Extract the [x, y] coordinate from the center of the cell holding the provided text.  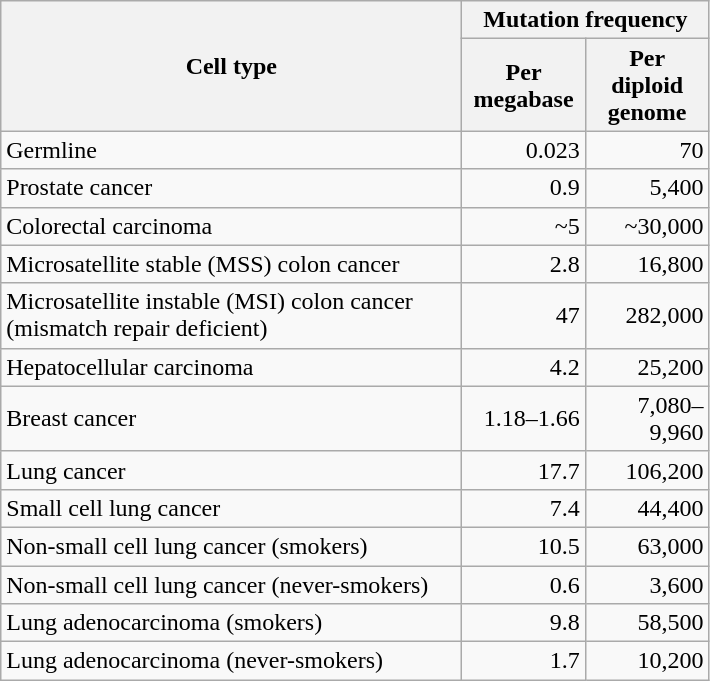
Lung cancer [232, 470]
Per diploid genome [647, 85]
3,600 [647, 585]
5,400 [647, 188]
282,000 [647, 316]
Non-small cell lung cancer (smokers) [232, 546]
Germline [232, 150]
70 [647, 150]
Mutation frequency [586, 20]
0.023 [524, 150]
106,200 [647, 470]
Per megabase [524, 85]
Lung adenocarcinoma (never-smokers) [232, 661]
2.8 [524, 264]
~30,000 [647, 226]
9.8 [524, 623]
Microsatellite instable (MSI) colon cancer (mismatch repair deficient) [232, 316]
Breast cancer [232, 418]
10,200 [647, 661]
1.7 [524, 661]
10.5 [524, 546]
Small cell lung cancer [232, 508]
0.6 [524, 585]
7.4 [524, 508]
~5 [524, 226]
58,500 [647, 623]
Microsatellite stable (MSS) colon cancer [232, 264]
Cell type [232, 66]
Lung adenocarcinoma (smokers) [232, 623]
17.7 [524, 470]
16,800 [647, 264]
Non-small cell lung cancer (never-smokers) [232, 585]
0.9 [524, 188]
Prostate cancer [232, 188]
25,200 [647, 367]
47 [524, 316]
Hepatocellular carcinoma [232, 367]
4.2 [524, 367]
44,400 [647, 508]
Colorectal carcinoma [232, 226]
63,000 [647, 546]
7,080–9,960 [647, 418]
1.18–1.66 [524, 418]
